Pinpoint the cell where the given text exists, returning its [X, Y] midpoint coordinate. 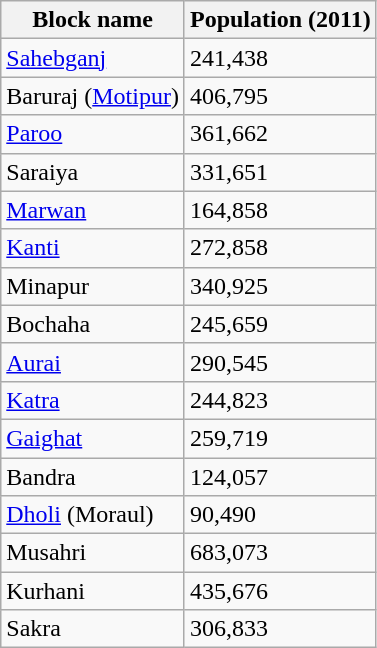
259,719 [280, 438]
Bochaha [93, 324]
435,676 [280, 591]
Dholi (Moraul) [93, 515]
Gaighat [93, 438]
340,925 [280, 286]
Bandra [93, 477]
Block name [93, 20]
Population (2011) [280, 20]
Baruraj (Motipur) [93, 96]
272,858 [280, 248]
Paroo [93, 134]
Sakra [93, 629]
Minapur [93, 286]
683,073 [280, 553]
306,833 [280, 629]
164,858 [280, 210]
Katra [93, 400]
290,545 [280, 362]
244,823 [280, 400]
Sahebganj [93, 58]
Aurai [93, 362]
361,662 [280, 134]
245,659 [280, 324]
Saraiya [93, 172]
241,438 [280, 58]
Kanti [93, 248]
Musahri [93, 553]
Kurhani [93, 591]
90,490 [280, 515]
124,057 [280, 477]
Marwan [93, 210]
331,651 [280, 172]
406,795 [280, 96]
